Detect which cell encompasses the target text, then output its (X, Y) center coordinate. 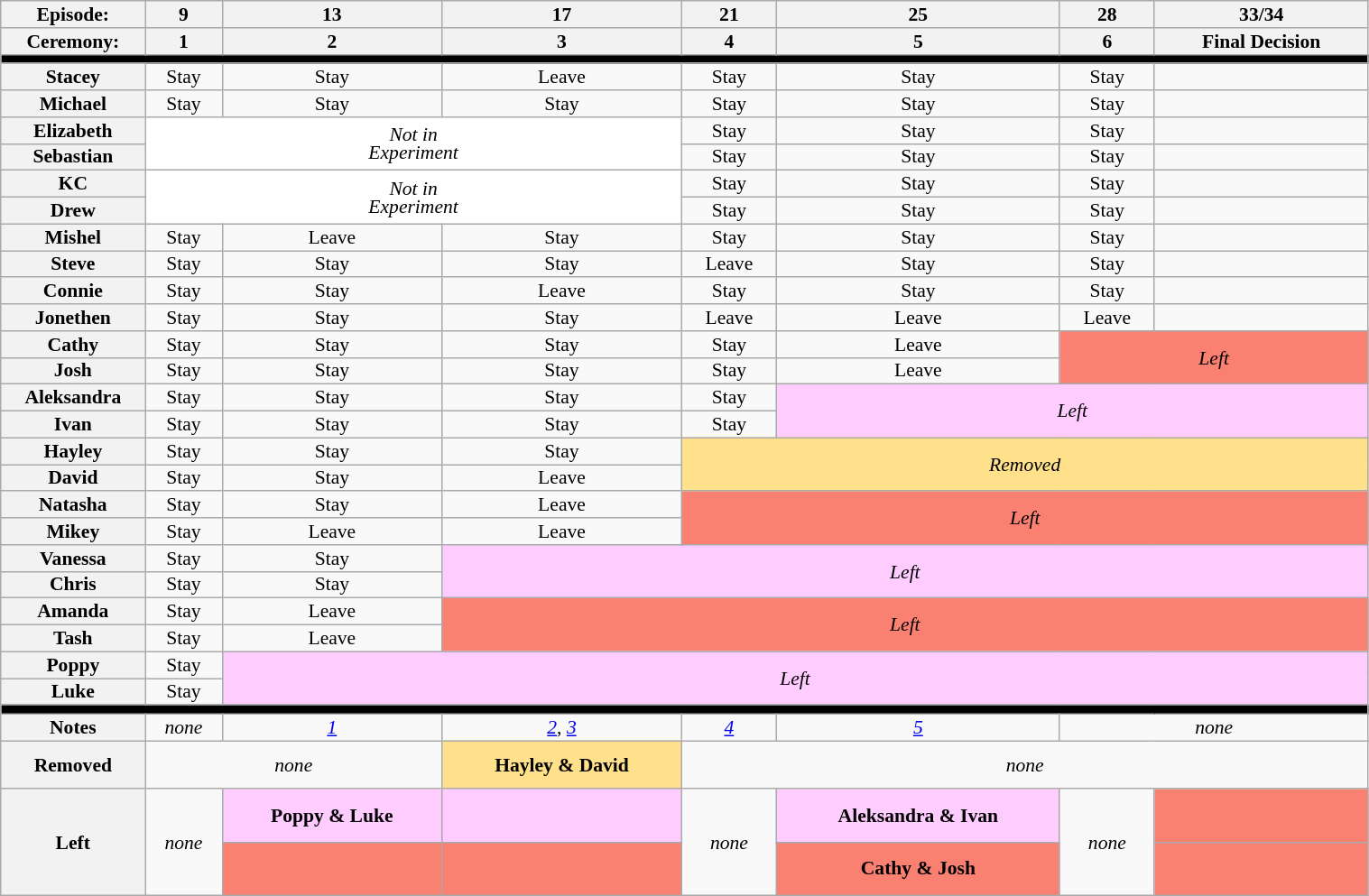
Elizabeth (73, 131)
Mishel (73, 237)
Stacey (73, 78)
25 (918, 14)
KC (73, 184)
Michael (73, 104)
Steve (73, 264)
Natasha (73, 505)
33/34 (1262, 14)
Episode: (73, 14)
Notes (73, 728)
2, 3 (562, 728)
Cathy & Josh (918, 870)
Poppy & Luke (332, 816)
Vanessa (73, 559)
Luke (73, 692)
Hayley (73, 451)
28 (1106, 14)
Mikey (73, 531)
Poppy (73, 665)
Sebastian (73, 157)
Final Decision (1262, 42)
Chris (73, 585)
Ivan (73, 425)
2 (332, 42)
9 (184, 14)
Amanda (73, 612)
21 (729, 14)
Ceremony: (73, 42)
6 (1106, 42)
Hayley & David (562, 765)
Aleksandra (73, 398)
17 (562, 14)
Cathy (73, 345)
Tash (73, 639)
Josh (73, 371)
13 (332, 14)
Drew (73, 211)
Jonethen (73, 318)
Aleksandra & Ivan (918, 816)
David (73, 478)
3 (562, 42)
Connie (73, 291)
